Output the [X, Y] coordinate of the center of the cell containing the given text.  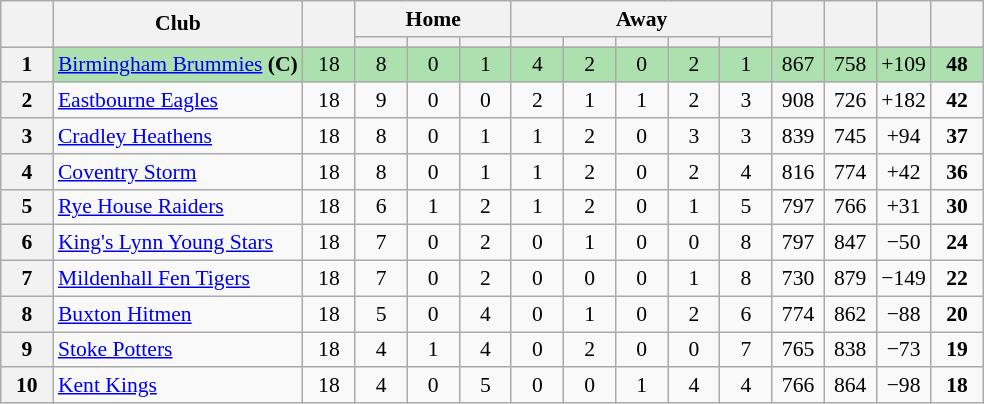
20 [957, 314]
758 [850, 65]
−88 [904, 314]
37 [957, 136]
862 [850, 314]
+109 [904, 65]
879 [850, 279]
867 [798, 65]
Eastbourne Eagles [178, 101]
−50 [904, 243]
42 [957, 101]
King's Lynn Young Stars [178, 243]
−149 [904, 279]
908 [798, 101]
Club [178, 24]
−98 [904, 386]
838 [850, 350]
30 [957, 207]
Cradley Heathens [178, 136]
+94 [904, 136]
745 [850, 136]
Rye House Raiders [178, 207]
765 [798, 350]
Buxton Hitmen [178, 314]
+182 [904, 101]
730 [798, 279]
864 [850, 386]
Kent Kings [178, 386]
+42 [904, 172]
22 [957, 279]
24 [957, 243]
Stoke Potters [178, 350]
19 [957, 350]
816 [798, 172]
48 [957, 65]
Birmingham Brummies (C) [178, 65]
847 [850, 243]
−73 [904, 350]
839 [798, 136]
726 [850, 101]
36 [957, 172]
Mildenhall Fen Tigers [178, 279]
Away [642, 19]
+31 [904, 207]
Coventry Storm [178, 172]
10 [27, 386]
Home [433, 19]
